From the cell containing the given text, extract its center point as [x, y] coordinate. 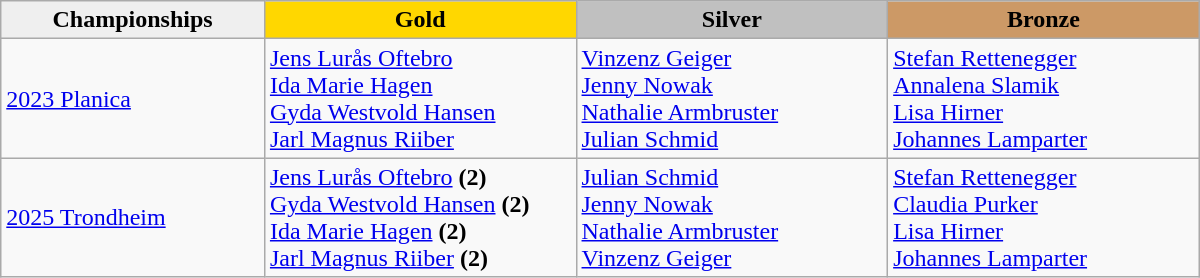
Vinzenz GeigerJenny NowakNathalie ArmbrusterJulian Schmid [732, 98]
Gold [420, 20]
Stefan RetteneggerAnnalena SlamikLisa HirnerJohannes Lamparter [1044, 98]
Julian SchmidJenny NowakNathalie ArmbrusterVinzenz Geiger [732, 218]
Bronze [1044, 20]
Stefan RetteneggerClaudia PurkerLisa HirnerJohannes Lamparter [1044, 218]
Silver [732, 20]
Jens Lurås Oftebro (2)Gyda Westvold Hansen (2)Ida Marie Hagen (2)Jarl Magnus Riiber (2) [420, 218]
Championships [133, 20]
2025 Trondheim [133, 218]
2023 Planica [133, 98]
Jens Lurås OftebroIda Marie HagenGyda Westvold HansenJarl Magnus Riiber [420, 98]
